Return (X, Y) of the center of cell containing provided text 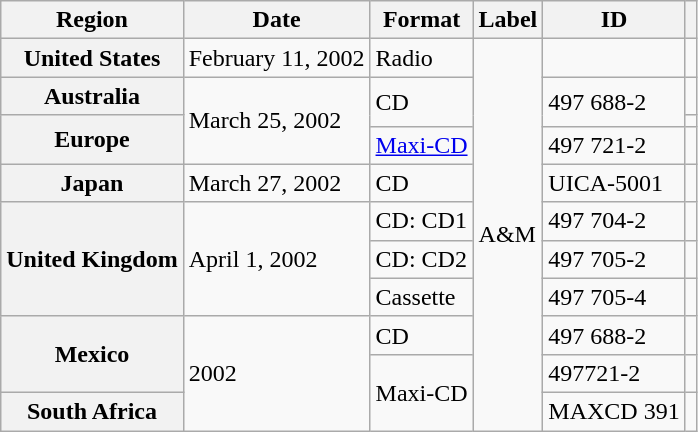
February 11, 2002 (276, 58)
2002 (276, 373)
Australia (92, 96)
UICA-5001 (614, 183)
ID (614, 20)
Europe (92, 140)
United Kingdom (92, 259)
April 1, 2002 (276, 259)
Japan (92, 183)
Cassette (422, 297)
497 705-2 (614, 259)
MAXCD 391 (614, 411)
Region (92, 20)
497721-2 (614, 373)
A&M (508, 235)
Format (422, 20)
Radio (422, 58)
CD: CD1 (422, 221)
Label (508, 20)
CD: CD2 (422, 259)
Mexico (92, 354)
497 721-2 (614, 145)
March 27, 2002 (276, 183)
March 25, 2002 (276, 120)
497 705-4 (614, 297)
497 704-2 (614, 221)
South Africa (92, 411)
United States (92, 58)
Date (276, 20)
